For the text-containing cell, return its midpoint in (X, Y) coordinate format. 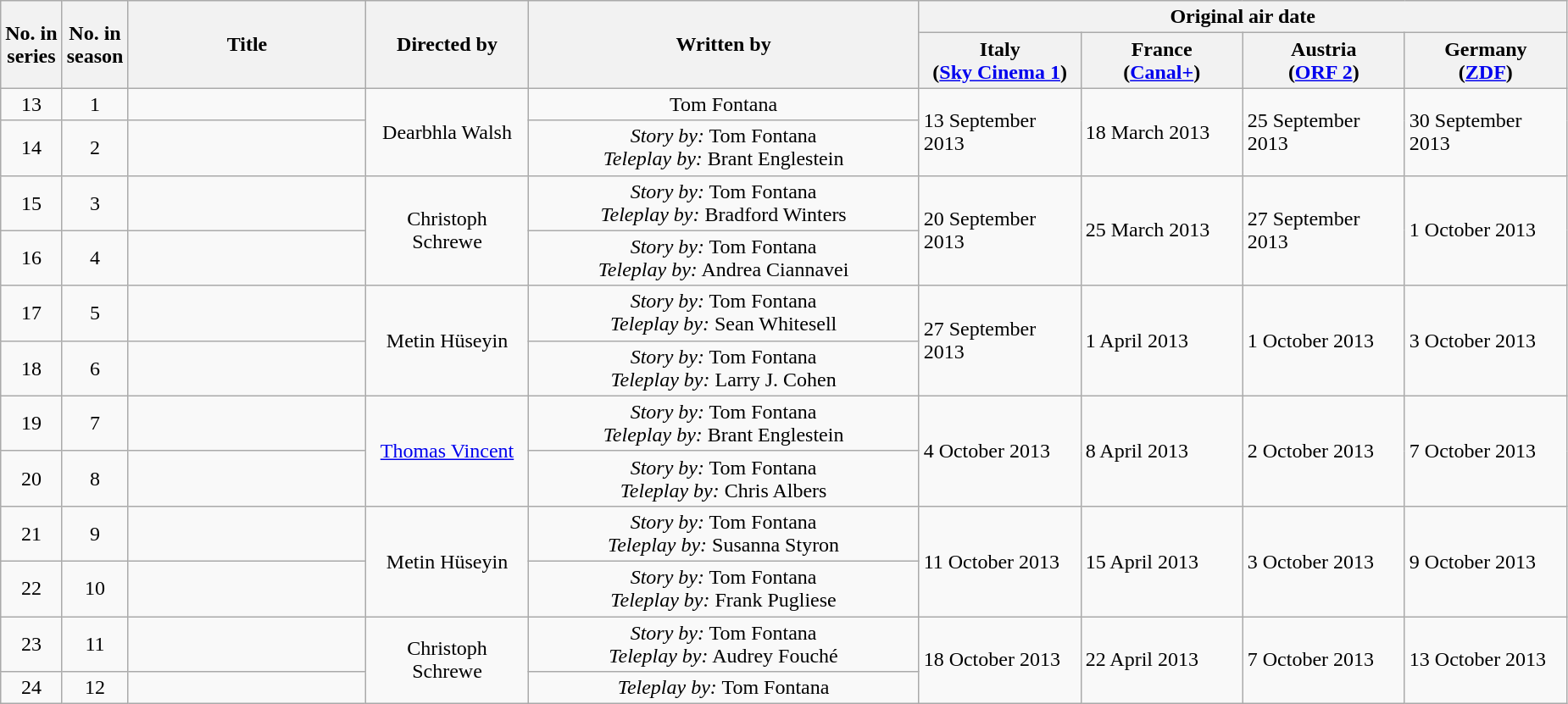
21 (31, 534)
Austria(ORF 2) (1324, 61)
France(Canal+) (1161, 61)
9 (95, 534)
Story by: Tom FontanaTeleplay by: Sean Whitesell (724, 313)
11 (95, 644)
5 (95, 313)
2 October 2013 (1324, 451)
3 (95, 203)
13 October 2013 (1485, 661)
6 (95, 368)
15 (31, 203)
30 September 2013 (1485, 132)
16 (31, 258)
18 (31, 368)
20 September 2013 (1000, 230)
Story by: Tom FontanaTeleplay by: Bradford Winters (724, 203)
22 (31, 588)
4 October 2013 (1000, 451)
18 October 2013 (1000, 661)
Story by: Tom FontanaTeleplay by: Frank Pugliese (724, 588)
22 April 2013 (1161, 661)
Story by: Tom FontanaTeleplay by: Audrey Fouché (724, 644)
25 March 2013 (1161, 230)
Tom Fontana (724, 104)
Story by: Tom FontanaTeleplay by: Andrea Ciannavei (724, 258)
11 October 2013 (1000, 561)
24 (31, 688)
17 (31, 313)
Germany(ZDF) (1485, 61)
13 September 2013 (1000, 132)
Original air date (1243, 17)
10 (95, 588)
4 (95, 258)
1 April 2013 (1161, 341)
13 (31, 104)
18 March 2013 (1161, 132)
19 (31, 424)
15 April 2013 (1161, 561)
Thomas Vincent (448, 451)
20 (31, 478)
Story by: Tom FontanaTeleplay by: Susanna Styron (724, 534)
25 September 2013 (1324, 132)
Directed by (448, 44)
12 (95, 688)
Title (247, 44)
8 (95, 478)
No. inseries (31, 44)
23 (31, 644)
14 (31, 147)
Story by: Tom FontanaTeleplay by: Larry J. Cohen (724, 368)
Teleplay by: Tom Fontana (724, 688)
Story by: Tom FontanaTeleplay by: Chris Albers (724, 478)
Dearbhla Walsh (448, 132)
2 (95, 147)
7 (95, 424)
Written by (724, 44)
9 October 2013 (1485, 561)
Italy(Sky Cinema 1) (1000, 61)
1 (95, 104)
8 April 2013 (1161, 451)
No. inseason (95, 44)
